Scan for the cell matching the given text and deliver its [x, y] coordinate at center. 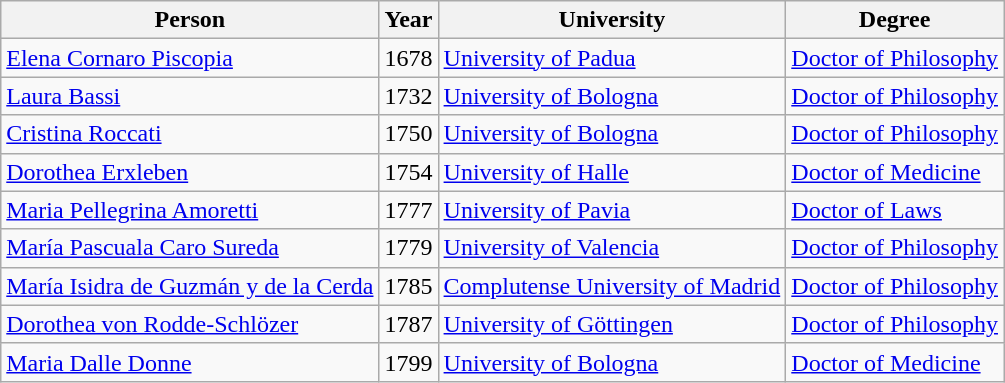
Complutense University of Madrid [612, 286]
University of Valencia [612, 248]
University [612, 20]
Laura Bassi [190, 96]
University of Göttingen [612, 324]
Degree [895, 20]
Dorothea von Rodde-Schlözer [190, 324]
University of Pavia [612, 210]
1779 [408, 248]
Person [190, 20]
Cristina Roccati [190, 134]
María Isidra de Guzmán y de la Cerda [190, 286]
Elena Cornaro Piscopia [190, 58]
Doctor of Laws [895, 210]
1785 [408, 286]
1750 [408, 134]
1732 [408, 96]
María Pascuala Caro Sureda [190, 248]
1754 [408, 172]
1678 [408, 58]
Maria Pellegrina Amoretti [190, 210]
Dorothea Erxleben [190, 172]
University of Padua [612, 58]
1787 [408, 324]
Year [408, 20]
1777 [408, 210]
1799 [408, 362]
University of Halle [612, 172]
Maria Dalle Donne [190, 362]
